Scan for the cell matching the given text and deliver its [X, Y] coordinate at center. 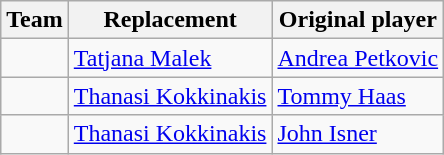
Tatjana Malek [170, 58]
Replacement [170, 20]
Original player [358, 20]
Team [35, 20]
Tommy Haas [358, 96]
John Isner [358, 134]
Andrea Petkovic [358, 58]
